Extract the [x, y] coordinate from the center of the cell holding the provided text.  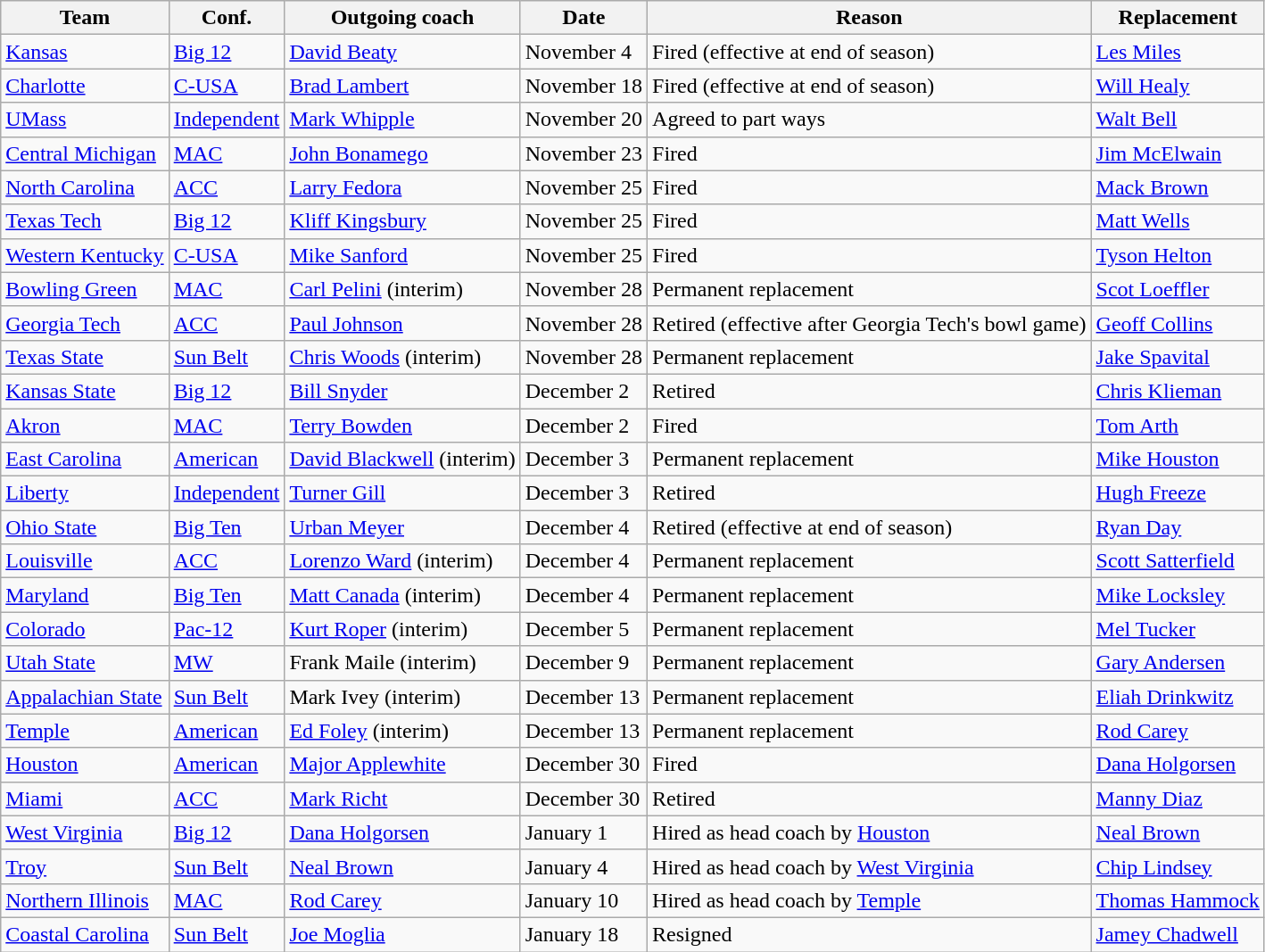
East Carolina [85, 459]
Mel Tucker [1178, 629]
Retired (effective at end of season) [870, 527]
John Bonamego [402, 153]
November 18 [583, 86]
Pac-12 [227, 629]
January 4 [583, 866]
Geoff Collins [1178, 323]
West Virginia [85, 832]
Matt Canada (interim) [402, 595]
Gary Andersen [1178, 663]
Team [85, 18]
Chip Lindsey [1178, 866]
Hired as head coach by Houston [870, 832]
Larry Fedora [402, 187]
Houston [85, 765]
Scot Loeffler [1178, 289]
Hired as head coach by Temple [870, 900]
December 9 [583, 663]
Outgoing coach [402, 18]
Texas State [85, 357]
Conf. [227, 18]
Bowling Green [85, 289]
Les Miles [1178, 52]
Mack Brown [1178, 187]
Eliah Drinkwitz [1178, 697]
November 4 [583, 52]
Mike Houston [1178, 459]
Mark Ivey (interim) [402, 697]
Major Applewhite [402, 765]
Retired (effective after Georgia Tech's bowl game) [870, 323]
Joe Moglia [402, 934]
North Carolina [85, 187]
UMass [85, 120]
Thomas Hammock [1178, 900]
Manny Diaz [1178, 799]
January 18 [583, 934]
Tyson Helton [1178, 255]
Scott Satterfield [1178, 561]
Ohio State [85, 527]
Resigned [870, 934]
Jamey Chadwell [1178, 934]
Western Kentucky [85, 255]
Tom Arth [1178, 426]
David Blackwell (interim) [402, 459]
January 1 [583, 832]
Charlotte [85, 86]
Paul Johnson [402, 323]
Kansas State [85, 391]
Mike Sanford [402, 255]
Replacement [1178, 18]
Ed Foley (interim) [402, 731]
Bill Snyder [402, 391]
Colorado [85, 629]
Brad Lambert [402, 86]
Urban Meyer [402, 527]
Northern Illinois [85, 900]
Troy [85, 866]
December 5 [583, 629]
Appalachian State [85, 697]
Kansas [85, 52]
Coastal Carolina [85, 934]
Terry Bowden [402, 426]
Jim McElwain [1178, 153]
Texas Tech [85, 221]
Matt Wells [1178, 221]
Frank Maile (interim) [402, 663]
Reason [870, 18]
Utah State [85, 663]
Akron [85, 426]
January 10 [583, 900]
Jake Spavital [1178, 357]
Walt Bell [1178, 120]
Turner Gill [402, 493]
Mike Locksley [1178, 595]
David Beaty [402, 52]
Carl Pelini (interim) [402, 289]
Kurt Roper (interim) [402, 629]
Agreed to part ways [870, 120]
Mark Whipple [402, 120]
Hired as head coach by West Virginia [870, 866]
Temple [85, 731]
Lorenzo Ward (interim) [402, 561]
Mark Richt [402, 799]
Central Michigan [85, 153]
Hugh Freeze [1178, 493]
November 23 [583, 153]
Will Healy [1178, 86]
Kliff Kingsbury [402, 221]
Georgia Tech [85, 323]
Maryland [85, 595]
Chris Woods (interim) [402, 357]
Liberty [85, 493]
Louisville [85, 561]
Date [583, 18]
November 20 [583, 120]
Ryan Day [1178, 527]
MW [227, 663]
Chris Klieman [1178, 391]
Miami [85, 799]
